For the text-containing cell, return its midpoint in [X, Y] coordinate format. 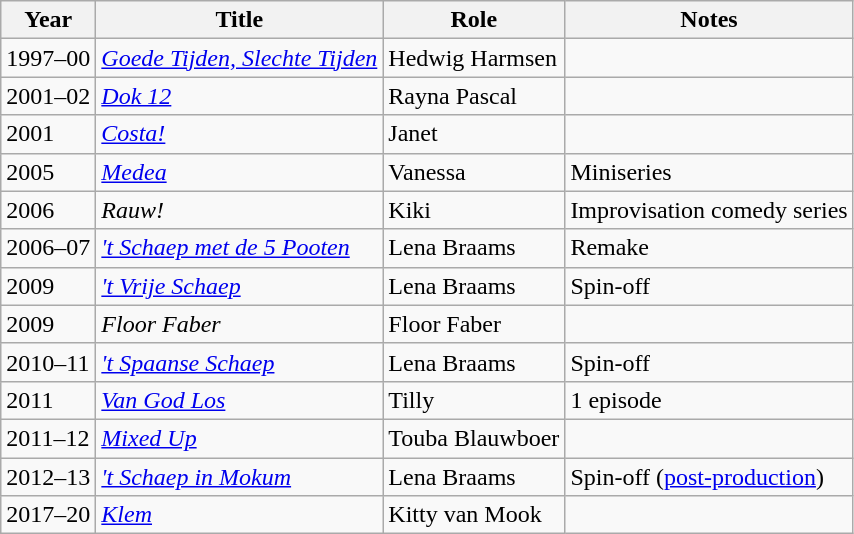
Van God Los [240, 400]
't Schaep met de 5 Pooten [240, 248]
Costa! [240, 134]
2006–07 [48, 248]
2001–02 [48, 96]
Tilly [474, 400]
Janet [474, 134]
2005 [48, 172]
Year [48, 20]
Medea [240, 172]
Kitty van Mook [474, 515]
Touba Blauwboer [474, 438]
1 episode [709, 400]
1997–00 [48, 58]
Goede Tijden, Slechte Tijden [240, 58]
't Schaep in Mokum [240, 477]
Miniseries [709, 172]
Improvisation comedy series [709, 210]
2006 [48, 210]
't Vrije Schaep [240, 286]
Hedwig Harmsen [474, 58]
Klem [240, 515]
Dok 12 [240, 96]
2012–13 [48, 477]
Rayna Pascal [474, 96]
Remake [709, 248]
2001 [48, 134]
Kiki [474, 210]
Title [240, 20]
Notes [709, 20]
2011–12 [48, 438]
Vanessa [474, 172]
Spin-off (post-production) [709, 477]
2011 [48, 400]
't Spaanse Schaep [240, 362]
2010–11 [48, 362]
Role [474, 20]
Rauw! [240, 210]
2017–20 [48, 515]
Mixed Up [240, 438]
